Determine the [x, y] coordinate at the center of the cell enclosing the given text.  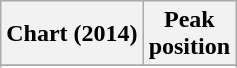
Chart (2014) [72, 34]
Peakposition [189, 34]
